From the cell containing the given text, extract its center point as (x, y) coordinate. 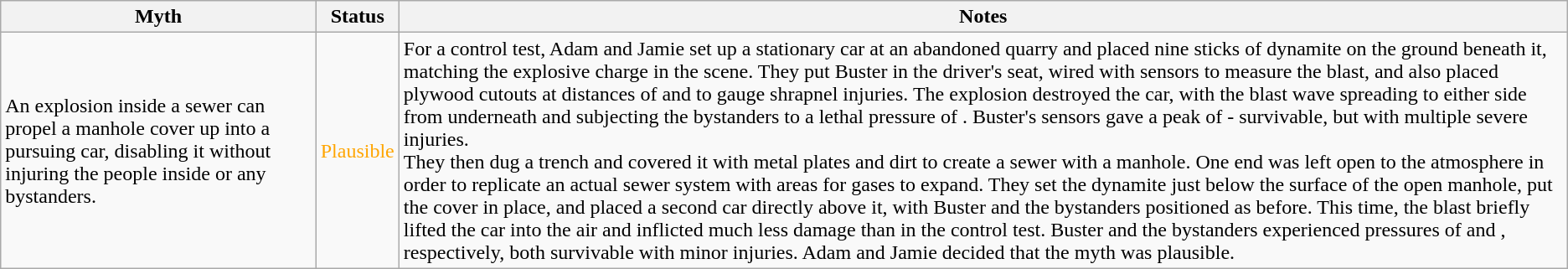
Status (357, 17)
Plausible (357, 151)
An explosion inside a sewer can propel a manhole cover up into a pursuing car, disabling it without injuring the people inside or any bystanders. (158, 151)
Notes (983, 17)
Myth (158, 17)
